Scan for the cell matching the given text and deliver its (X, Y) coordinate at center. 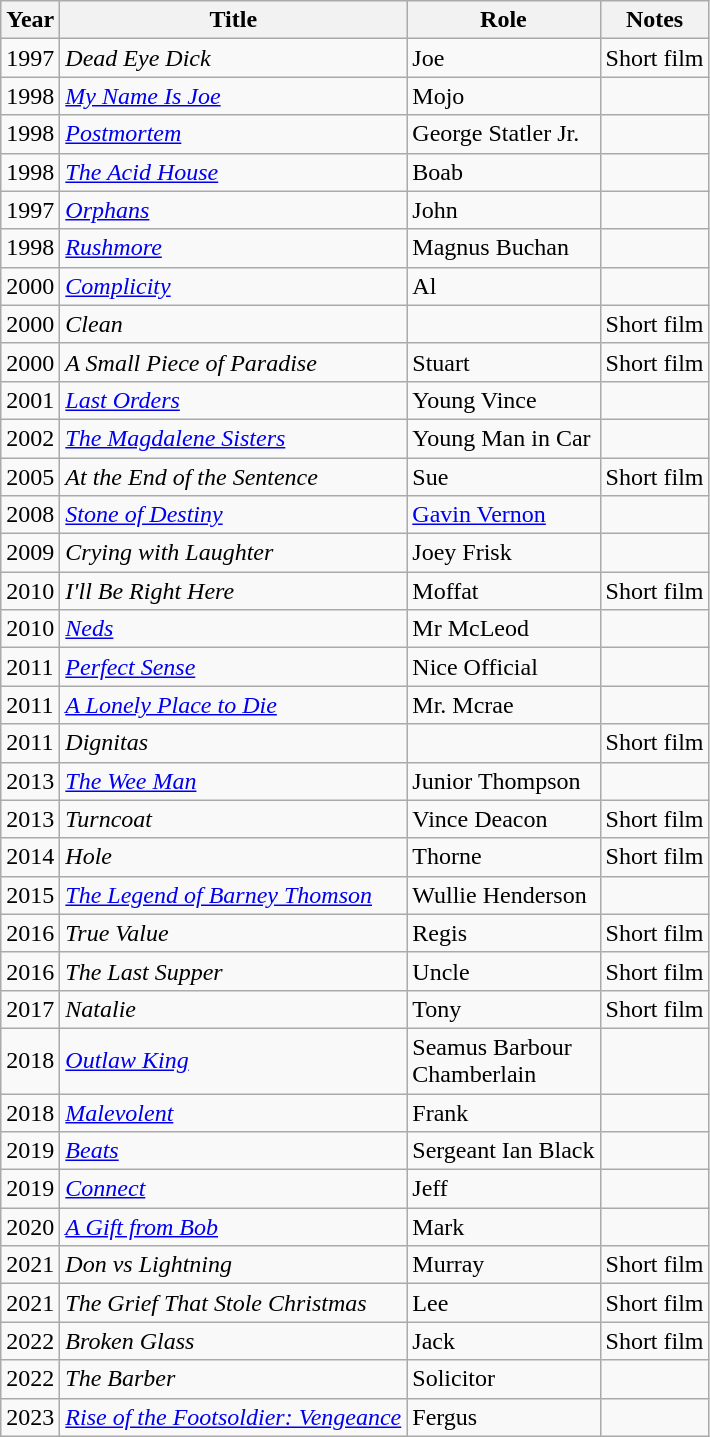
Hole (234, 857)
2023 (30, 1417)
2005 (30, 477)
Wullie Henderson (504, 895)
Solicitor (504, 1379)
Thorne (504, 857)
I'll Be Right Here (234, 591)
2008 (30, 515)
2009 (30, 553)
The Grief That Stole Christmas (234, 1303)
Fergus (504, 1417)
Boab (504, 172)
2001 (30, 400)
The Barber (234, 1379)
Neds (234, 629)
Outlaw King (234, 1060)
Role (504, 20)
The Wee Man (234, 781)
At the End of the Sentence (234, 477)
Year (30, 20)
Complicity (234, 286)
2015 (30, 895)
2014 (30, 857)
Al (504, 286)
Clean (234, 324)
Stone of Destiny (234, 515)
Mr. Mcrae (504, 705)
Tony (504, 1009)
Rise of the Footsoldier: Vengeance (234, 1417)
My Name Is Joe (234, 96)
Regis (504, 933)
The Magdalene Sisters (234, 438)
Stuart (504, 362)
Postmortem (234, 134)
Dignitas (234, 743)
Moffat (504, 591)
Turncoat (234, 819)
Jack (504, 1341)
Beats (234, 1151)
Broken Glass (234, 1341)
Jeff (504, 1189)
Joe (504, 58)
George Statler Jr. (504, 134)
Frank (504, 1113)
Notes (654, 20)
Don vs Lightning (234, 1265)
Perfect Sense (234, 667)
Seamus BarbourChamberlain (504, 1060)
2002 (30, 438)
Connect (234, 1189)
Joey Frisk (504, 553)
Mark (504, 1227)
Mr McLeod (504, 629)
Magnus Buchan (504, 248)
The Last Supper (234, 971)
A Small Piece of Paradise (234, 362)
Sue (504, 477)
Natalie (234, 1009)
Mojo (504, 96)
2020 (30, 1227)
The Legend of Barney Thomson (234, 895)
Title (234, 20)
The Acid House (234, 172)
John (504, 210)
Malevolent (234, 1113)
Last Orders (234, 400)
A Lonely Place to Die (234, 705)
Lee (504, 1303)
Vince Deacon (504, 819)
Uncle (504, 971)
Dead Eye Dick (234, 58)
Gavin Vernon (504, 515)
Rushmore (234, 248)
A Gift from Bob (234, 1227)
Junior Thompson (504, 781)
Young Vince (504, 400)
2017 (30, 1009)
Murray (504, 1265)
Nice Official (504, 667)
Young Man in Car (504, 438)
Orphans (234, 210)
Crying with Laughter (234, 553)
True Value (234, 933)
Sergeant Ian Black (504, 1151)
